Search for the cell housing the specified text and yield its [x, y] center coordinate. 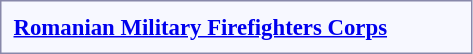
Romanian Military Firefighters Corps [200, 27]
